Locate the cell with the specified text and output its (x, y) center coordinate. 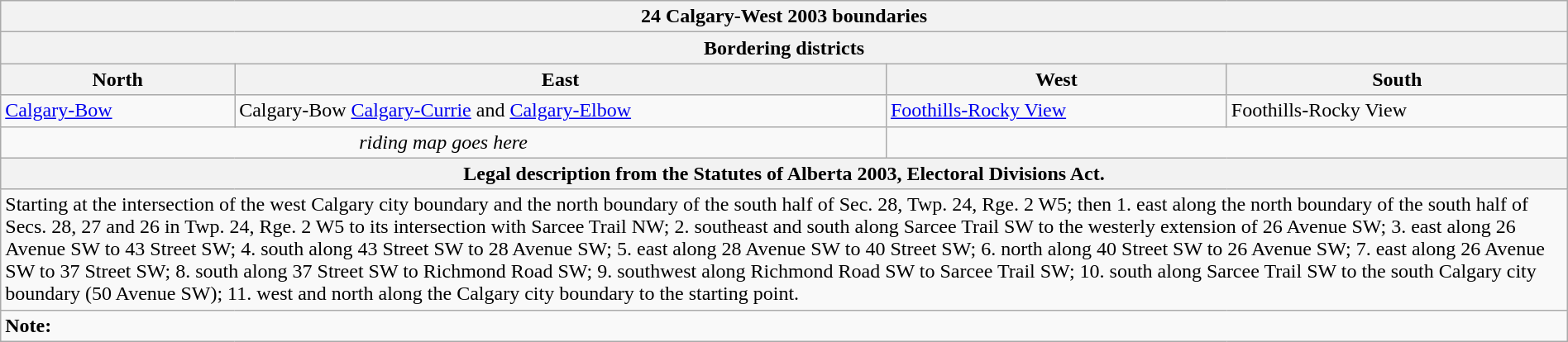
West (1056, 79)
24 Calgary-West 2003 boundaries (784, 17)
North (117, 79)
Legal description from the Statutes of Alberta 2003, Electoral Divisions Act. (784, 173)
South (1397, 79)
Note: (784, 325)
riding map goes here (443, 142)
East (561, 79)
Calgary-Bow (117, 111)
Calgary-Bow Calgary-Currie and Calgary-Elbow (561, 111)
Bordering districts (784, 48)
